Capture the cell that displays the provided text and extract its [X, Y] central coordinate. 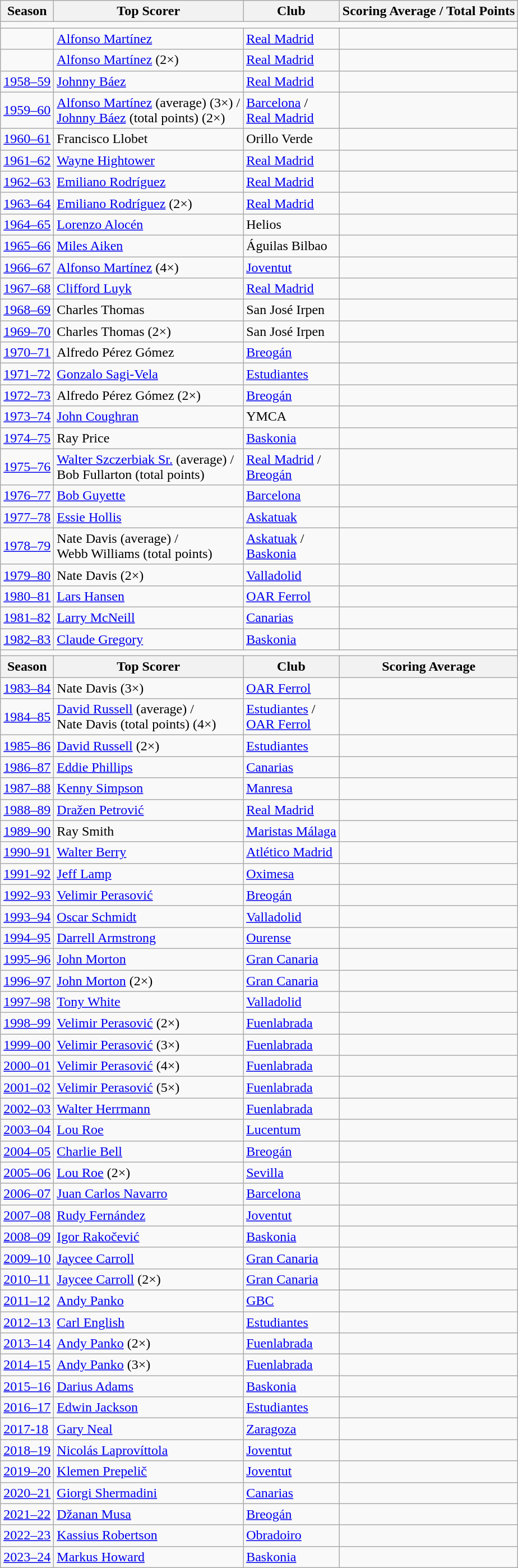
1963–64 [27, 203]
Alfonso Martínez [149, 39]
Walter Herrmann [149, 1109]
1989–90 [27, 831]
Barcelona / Real Madrid [292, 110]
Kassius Robertson [149, 1535]
2013–14 [27, 1344]
John Coughran [149, 417]
1982–83 [27, 639]
1972–73 [27, 395]
1999–00 [27, 1045]
Ray Price [149, 438]
2012–13 [27, 1322]
2001–02 [27, 1087]
2021–22 [27, 1514]
1961–62 [27, 160]
2006–07 [27, 1194]
1977–78 [27, 517]
Walter Berry [149, 852]
Lou Roe [149, 1130]
Carl English [149, 1322]
1983–84 [27, 688]
1960–61 [27, 139]
2000–01 [27, 1066]
Markus Howard [149, 1557]
Nate Davis (2×) [149, 575]
2004–05 [27, 1151]
Alfredo Pérez Gómez [149, 353]
Águilas Bilbao [292, 246]
Velimir Perasović (4×) [149, 1066]
1990–91 [27, 852]
Claude Gregory [149, 639]
Atlético Madrid [292, 852]
Kenny Simpson [149, 788]
1970–71 [27, 353]
Lou Roe (2×) [149, 1173]
Nicolás Laprovíttola [149, 1450]
Andy Panko [149, 1300]
Lorenzo Alocén [149, 224]
2008–09 [27, 1237]
Lars Hansen [149, 596]
Nate Davis (3×) [149, 688]
Orillo Verde [292, 139]
1978–79 [27, 546]
Charles Thomas [149, 310]
1966–67 [27, 268]
John Morton (2×) [149, 981]
1974–75 [27, 438]
Igor Rakočević [149, 1237]
1985–86 [27, 746]
1996–97 [27, 981]
Oximesa [292, 874]
Andy Panko (2×) [149, 1344]
Scoring Average / Total Points [428, 11]
1958–59 [27, 81]
1968–69 [27, 310]
David Russell (2×) [149, 746]
Lucentum [292, 1130]
1994–95 [27, 938]
1984–85 [27, 717]
Jaycee Carroll (2×) [149, 1279]
1986–87 [27, 767]
1980–81 [27, 596]
Sevilla [292, 1173]
1975–76 [27, 467]
1959–60 [27, 110]
Charlie Bell [149, 1151]
Askatuak / Baskonia [292, 546]
2003–04 [27, 1130]
Maristas Málaga [292, 831]
Edwin Jackson [149, 1408]
Wayne Hightower [149, 160]
Charles Thomas (2×) [149, 331]
John Morton [149, 959]
Essie Hollis [149, 517]
Bob Guyette [149, 496]
YMCA [292, 417]
Zaragoza [292, 1429]
Francisco Llobet [149, 139]
Emiliano Rodríguez [149, 182]
Alfonso Martínez (4×) [149, 268]
1981–82 [27, 617]
Dražen Petrović [149, 810]
1964–65 [27, 224]
Jeff Lamp [149, 874]
Klemen Prepelič [149, 1472]
Andy Panko (3×) [149, 1365]
Džanan Musa [149, 1514]
Alfonso Martínez (average) (3×) / Johnny Báez (total points) (2×) [149, 110]
Emiliano Rodríguez (2×) [149, 203]
2023–24 [27, 1557]
2018–19 [27, 1450]
1973–74 [27, 417]
Tony White [149, 1002]
Gary Neal [149, 1429]
Velimir Perasović (2×) [149, 1023]
Ray Smith [149, 831]
Gonzalo Sagi-Vela [149, 374]
1979–80 [27, 575]
Eddie Phillips [149, 767]
Helios [292, 224]
1987–88 [27, 788]
1991–92 [27, 874]
Rudy Fernández [149, 1215]
2019–20 [27, 1472]
1995–96 [27, 959]
Jaycee Carroll [149, 1258]
GBC [292, 1300]
1992–93 [27, 895]
Obradoiro [292, 1535]
Velimir Perasović (5×) [149, 1087]
2016–17 [27, 1408]
2010–11 [27, 1279]
Larry McNeill [149, 617]
Johnny Báez [149, 81]
David Russell (average) / Nate Davis (total points) (4×) [149, 717]
Nate Davis (average) / Webb Williams (total points) [149, 546]
1988–89 [27, 810]
Juan Carlos Navarro [149, 1194]
Real Madrid / Breogán [292, 467]
1971–72 [27, 374]
Giorgi Shermadini [149, 1493]
Manresa [292, 788]
Velimir Perasović [149, 895]
Estudiantes / OAR Ferrol [292, 717]
1997–98 [27, 1002]
Clifford Luyk [149, 289]
2007–08 [27, 1215]
2022–23 [27, 1535]
Miles Aiken [149, 246]
2020–21 [27, 1493]
2011–12 [27, 1300]
2017-18 [27, 1429]
1967–68 [27, 289]
1962–63 [27, 182]
1993–94 [27, 916]
Oscar Schmidt [149, 916]
2014–15 [27, 1365]
Alfonso Martínez (2×) [149, 60]
1969–70 [27, 331]
2009–10 [27, 1258]
Darius Adams [149, 1386]
2015–16 [27, 1386]
Ourense [292, 938]
Walter Szczerbiak Sr. (average) / Bob Fullarton (total points) [149, 467]
Alfredo Pérez Gómez (2×) [149, 395]
2002–03 [27, 1109]
1976–77 [27, 496]
2005–06 [27, 1173]
Scoring Average [428, 667]
1998–99 [27, 1023]
Askatuak [292, 517]
1965–66 [27, 246]
Velimir Perasović (3×) [149, 1045]
Darrell Armstrong [149, 938]
